Output the [X, Y] coordinate of the center of the cell containing the given text.  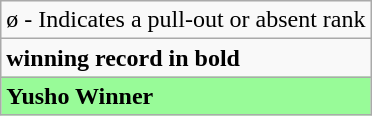
Yusho Winner [186, 96]
ø - Indicates a pull-out or absent rank [186, 20]
winning record in bold [186, 58]
